Locate the cell with the specified text and output its (x, y) center coordinate. 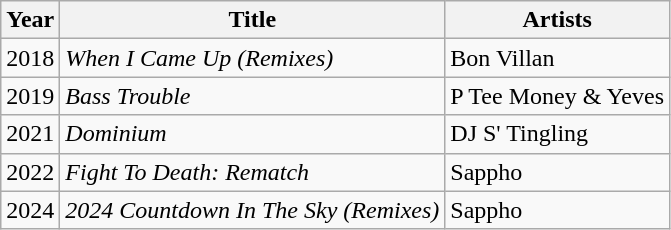
Bon Villan (558, 58)
2019 (30, 96)
When I Came Up (Remixes) (252, 58)
Year (30, 20)
Dominium (252, 134)
Title (252, 20)
DJ S' Tingling (558, 134)
Fight To Death: Rematch (252, 172)
2018 (30, 58)
2022 (30, 172)
2021 (30, 134)
2024 Countdown In The Sky (Remixes) (252, 210)
P Tee Money & Yeves (558, 96)
Bass Trouble (252, 96)
2024 (30, 210)
Artists (558, 20)
